Search for the cell housing the specified text and yield its [X, Y] center coordinate. 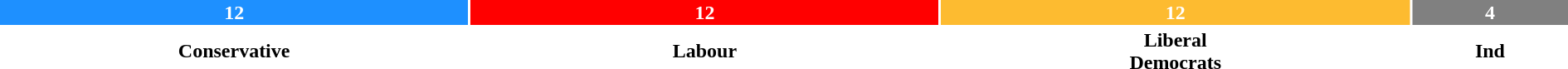
4 [1490, 12]
